Output the [X, Y] coordinate of the center of the cell containing the given text.  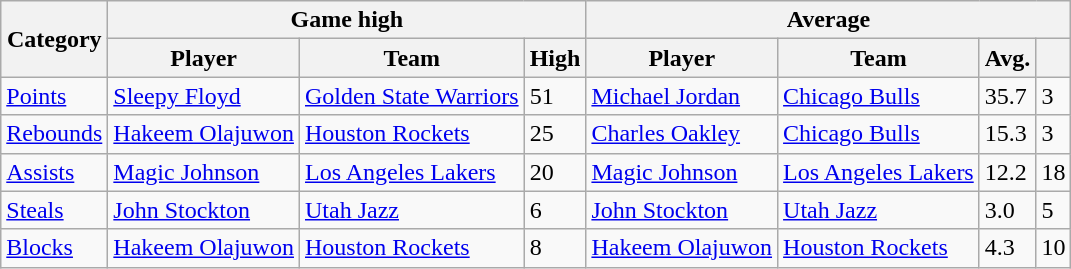
10 [1054, 248]
25 [555, 134]
12.2 [1008, 172]
Game high [347, 20]
Category [54, 39]
15.3 [1008, 134]
6 [555, 210]
Blocks [54, 248]
Points [54, 96]
51 [555, 96]
Golden State Warriors [412, 96]
Assists [54, 172]
High [555, 58]
Sleepy Floyd [204, 96]
Michael Jordan [682, 96]
4.3 [1008, 248]
18 [1054, 172]
Average [828, 20]
Rebounds [54, 134]
35.7 [1008, 96]
5 [1054, 210]
8 [555, 248]
3.0 [1008, 210]
Steals [54, 210]
20 [555, 172]
Charles Oakley [682, 134]
Avg. [1008, 58]
